Provide the (X, Y) coordinate of the cell's center where the given text is located.  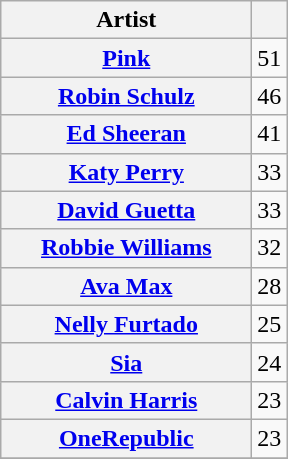
OneRepublic (126, 438)
Robbie Williams (126, 248)
Robin Schulz (126, 96)
Sia (126, 362)
51 (270, 58)
46 (270, 96)
24 (270, 362)
David Guetta (126, 210)
25 (270, 324)
Artist (126, 20)
41 (270, 134)
Pink (126, 58)
28 (270, 286)
Ed Sheeran (126, 134)
Katy Perry (126, 172)
Calvin Harris (126, 400)
Ava Max (126, 286)
Nelly Furtado (126, 324)
32 (270, 248)
